Provide the (x, y) coordinate of the cell's center where the given text is located.  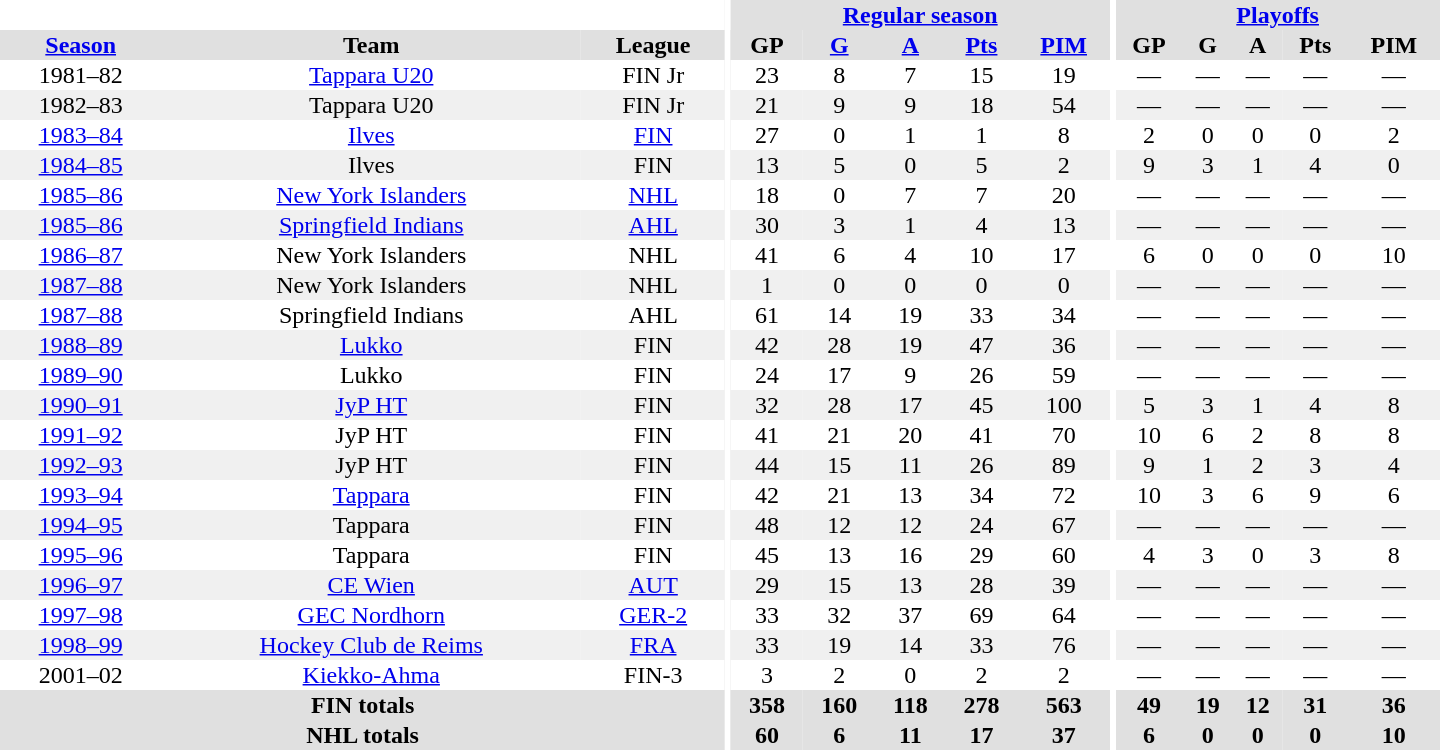
54 (1064, 105)
1993–94 (80, 495)
GEC Nordhorn (371, 615)
118 (910, 705)
FIN-3 (653, 675)
Playoffs (1278, 15)
1998–99 (80, 645)
1994–95 (80, 525)
39 (1064, 585)
Season (80, 45)
FIN totals (362, 705)
30 (767, 225)
Team (371, 45)
NHL totals (362, 735)
1983–84 (80, 135)
49 (1148, 705)
1997–98 (80, 615)
AUT (653, 585)
563 (1064, 705)
1995–96 (80, 555)
1984–85 (80, 165)
70 (1064, 435)
61 (767, 315)
Regular season (920, 15)
FRA (653, 645)
72 (1064, 495)
27 (767, 135)
1992–93 (80, 465)
31 (1316, 705)
1981–82 (80, 75)
1991–92 (80, 435)
44 (767, 465)
CE Wien (371, 585)
23 (767, 75)
2001–02 (80, 675)
1986–87 (80, 255)
76 (1064, 645)
69 (981, 615)
100 (1064, 405)
League (653, 45)
47 (981, 345)
Kiekko-Ahma (371, 675)
160 (839, 705)
64 (1064, 615)
1990–91 (80, 405)
1989–90 (80, 375)
358 (767, 705)
1982–83 (80, 105)
1988–89 (80, 345)
278 (981, 705)
67 (1064, 525)
89 (1064, 465)
1996–97 (80, 585)
16 (910, 555)
48 (767, 525)
Hockey Club de Reims (371, 645)
59 (1064, 375)
GER-2 (653, 615)
